Search for the cell housing the specified text and yield its [X, Y] center coordinate. 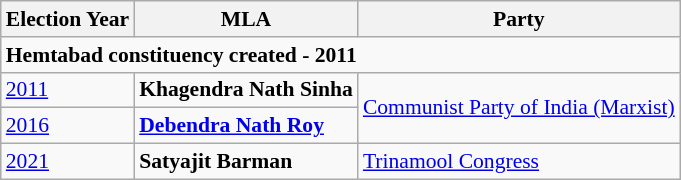
MLA [246, 19]
Election Year [68, 19]
Satyajit Barman [246, 162]
2021 [68, 162]
2016 [68, 126]
Party [519, 19]
2011 [68, 90]
Communist Party of India (Marxist) [519, 108]
Trinamool Congress [519, 162]
Khagendra Nath Sinha [246, 90]
Hemtabad constituency created - 2011 [340, 55]
Debendra Nath Roy [246, 126]
